Capture the cell that displays the provided text and extract its (x, y) central coordinate. 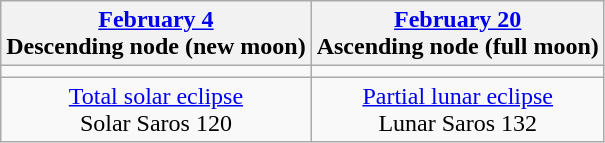
Total solar eclipseSolar Saros 120 (156, 110)
February 20Ascending node (full moon) (458, 34)
February 4Descending node (new moon) (156, 34)
Partial lunar eclipseLunar Saros 132 (458, 110)
